Scan for the cell matching the given text and deliver its (x, y) coordinate at center. 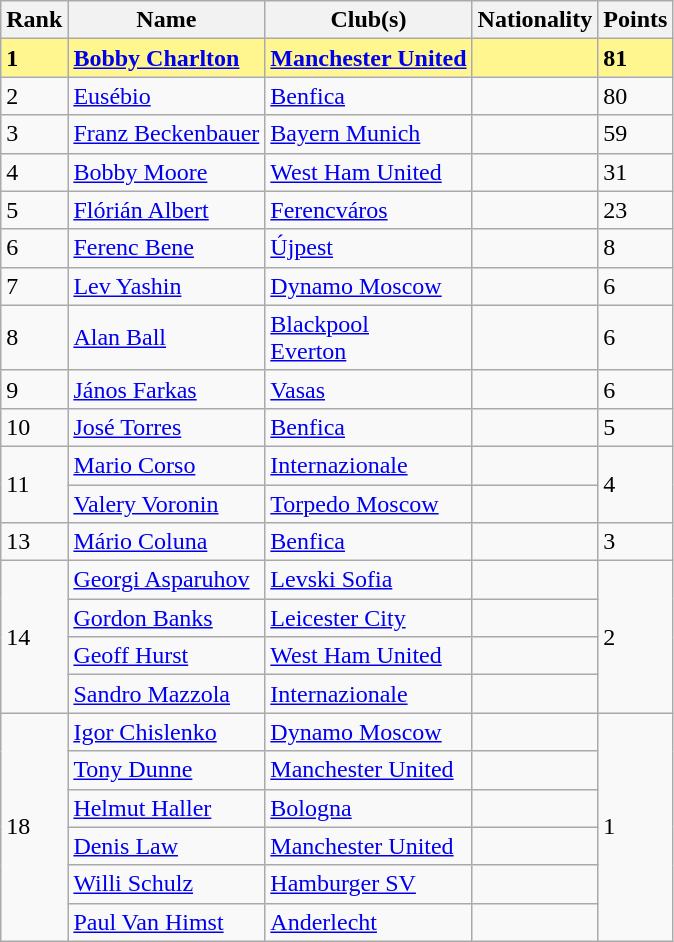
Sandro Mazzola (166, 694)
Bobby Moore (166, 172)
Name (166, 20)
11 (34, 484)
Mário Coluna (166, 542)
János Farkas (166, 389)
18 (34, 827)
13 (34, 542)
Bayern Munich (368, 134)
Ferencváros (368, 210)
Georgi Asparuhov (166, 580)
Bobby Charlton (166, 58)
Újpest (368, 248)
Gordon Banks (166, 618)
Torpedo Moscow (368, 503)
Rank (34, 20)
Mario Corso (166, 465)
Vasas (368, 389)
Helmut Haller (166, 808)
Denis Law (166, 846)
Flórián Albert (166, 210)
Franz Beckenbauer (166, 134)
Igor Chislenko (166, 732)
Hamburger SV (368, 884)
Levski Sofia (368, 580)
Club(s) (368, 20)
Nationality (535, 20)
Anderlecht (368, 922)
Valery Voronin (166, 503)
Eusébio (166, 96)
31 (636, 172)
Geoff Hurst (166, 656)
Bologna (368, 808)
23 (636, 210)
Leicester City (368, 618)
Blackpool Everton (368, 338)
9 (34, 389)
José Torres (166, 427)
Tony Dunne (166, 770)
Paul Van Himst (166, 922)
59 (636, 134)
10 (34, 427)
Willi Schulz (166, 884)
Alan Ball (166, 338)
80 (636, 96)
7 (34, 286)
Ferenc Bene (166, 248)
81 (636, 58)
Lev Yashin (166, 286)
14 (34, 637)
Points (636, 20)
